Search for the cell housing the specified text and yield its [X, Y] center coordinate. 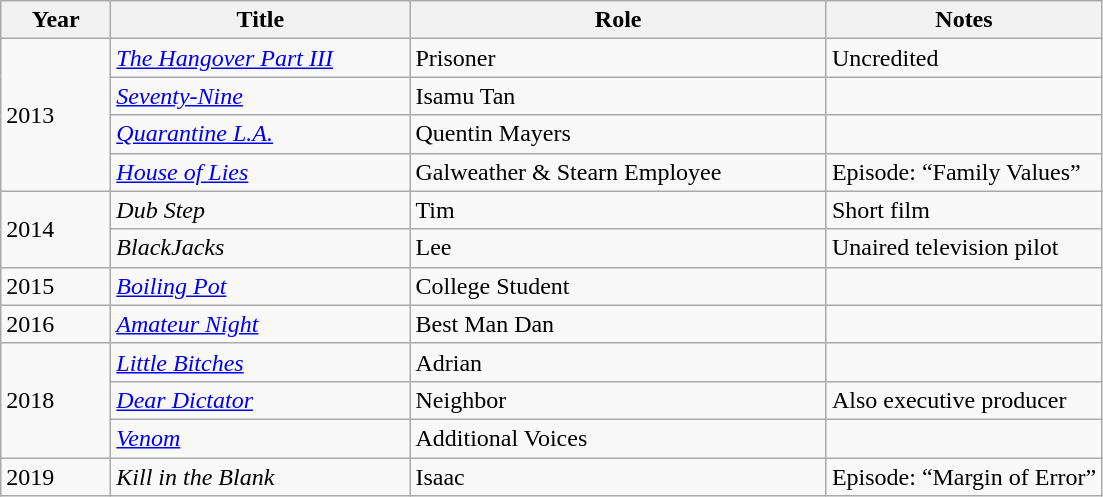
2014 [56, 229]
Kill in the Blank [260, 477]
2013 [56, 115]
Dub Step [260, 210]
Quentin Mayers [618, 134]
Episode: “Family Values” [964, 172]
The Hangover Part III [260, 58]
Isaac [618, 477]
Quarantine L.A. [260, 134]
2015 [56, 286]
Short film [964, 210]
Also executive producer [964, 400]
Tim [618, 210]
Dear Dictator [260, 400]
Additional Voices [618, 438]
Role [618, 20]
2016 [56, 324]
2018 [56, 400]
BlackJacks [260, 248]
2019 [56, 477]
Notes [964, 20]
Best Man Dan [618, 324]
Year [56, 20]
Boiling Pot [260, 286]
House of Lies [260, 172]
Lee [618, 248]
Seventy-Nine [260, 96]
College Student [618, 286]
Amateur Night [260, 324]
Adrian [618, 362]
Neighbor [618, 400]
Galweather & Stearn Employee [618, 172]
Venom [260, 438]
Title [260, 20]
Episode: “Margin of Error” [964, 477]
Unaired television pilot [964, 248]
Uncredited [964, 58]
Isamu Tan [618, 96]
Little Bitches [260, 362]
Prisoner [618, 58]
